Provide the (x, y) coordinate of the cell's center where the given text is located.  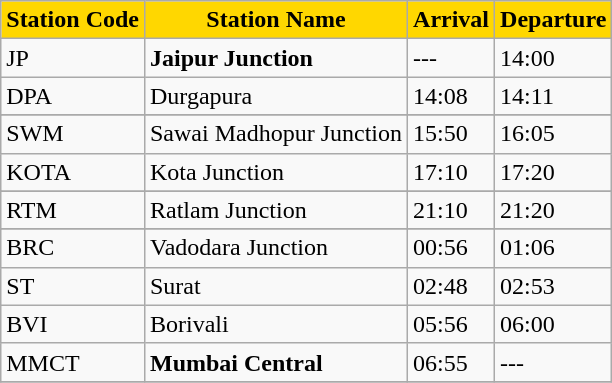
Surat (276, 286)
Station Code (73, 20)
17:10 (452, 172)
14:00 (554, 58)
Departure (554, 20)
DPA (73, 96)
Ratlam Junction (276, 210)
Arrival (452, 20)
MMCT (73, 362)
Jaipur Junction (276, 58)
SWM (73, 134)
06:55 (452, 362)
BRC (73, 248)
Vadodara Junction (276, 248)
Kota Junction (276, 172)
BVI (73, 324)
06:00 (554, 324)
17:20 (554, 172)
14:11 (554, 96)
Sawai Madhopur Junction (276, 134)
ST (73, 286)
16:05 (554, 134)
01:06 (554, 248)
15:50 (452, 134)
21:20 (554, 210)
21:10 (452, 210)
Borivali (276, 324)
14:08 (452, 96)
05:56 (452, 324)
JP (73, 58)
00:56 (452, 248)
KOTA (73, 172)
RTM (73, 210)
Station Name (276, 20)
02:48 (452, 286)
02:53 (554, 286)
Durgapura (276, 96)
Mumbai Central (276, 362)
